Determine the [x, y] coordinate at the center of the cell enclosing the given text.  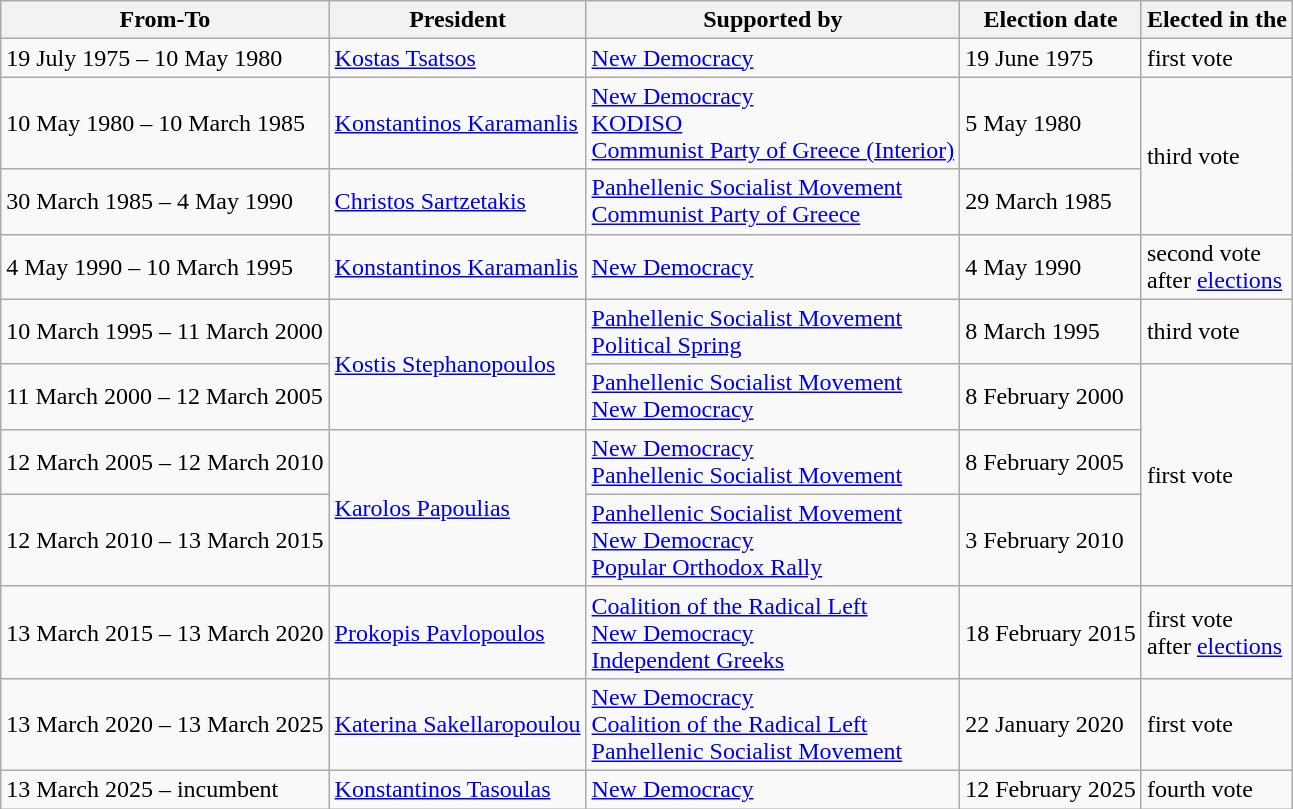
Kostis Stephanopoulos [458, 364]
President [458, 20]
8 February 2005 [1051, 462]
Coalition of the Radical LeftNew DemocracyIndependent Greeks [773, 632]
13 March 2025 – incumbent [165, 789]
Panhellenic Socialist MovementCommunist Party of Greece [773, 202]
New DemocracyKODISOCommunist Party of Greece (Interior) [773, 123]
Christos Sartzetakis [458, 202]
fourth vote [1216, 789]
8 February 2000 [1051, 396]
29 March 1985 [1051, 202]
8 March 1995 [1051, 332]
10 May 1980 – 10 March 1985 [165, 123]
Panhellenic Socialist MovementNew DemocracyPopular Orthodox Rally [773, 540]
12 March 2005 – 12 March 2010 [165, 462]
10 March 1995 – 11 March 2000 [165, 332]
4 May 1990 [1051, 266]
Supported by [773, 20]
19 June 1975 [1051, 58]
11 March 2000 – 12 March 2005 [165, 396]
3 February 2010 [1051, 540]
Kostas Tsatsos [458, 58]
second voteafter elections [1216, 266]
From-To [165, 20]
New DemocracyCoalition of the Radical LeftPanhellenic Socialist Movement [773, 724]
Elected in the [1216, 20]
22 January 2020 [1051, 724]
13 March 2020 – 13 March 2025 [165, 724]
18 February 2015 [1051, 632]
Prokopis Pavlopoulos [458, 632]
5 May 1980 [1051, 123]
19 July 1975 – 10 May 1980 [165, 58]
first voteafter elections [1216, 632]
Konstantinos Tasoulas [458, 789]
Panhellenic Socialist MovementPolitical Spring [773, 332]
12 February 2025 [1051, 789]
Panhellenic Socialist MovementNew Democracy [773, 396]
Karolos Papoulias [458, 508]
Katerina Sakellaropoulou [458, 724]
13 March 2015 – 13 March 2020 [165, 632]
New DemocracyPanhellenic Socialist Movement [773, 462]
30 March 1985 – 4 May 1990 [165, 202]
4 May 1990 – 10 March 1995 [165, 266]
Election date [1051, 20]
12 March 2010 – 13 March 2015 [165, 540]
